Scan for the cell matching the given text and deliver its (x, y) coordinate at center. 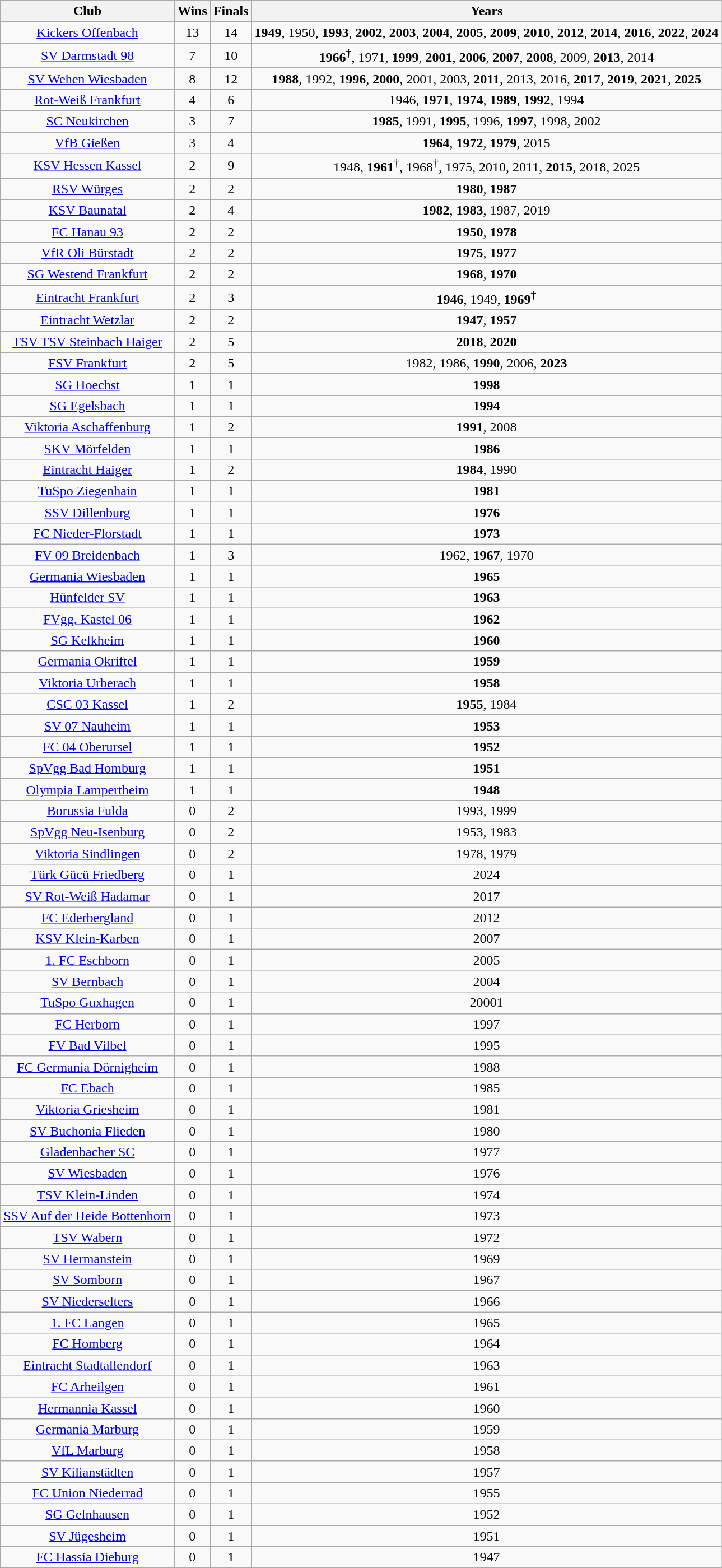
TSV TSV Steinbach Haiger (87, 342)
1. FC Eschborn (87, 960)
Years (486, 11)
SV Somborn (87, 1280)
FSV Frankfurt (87, 363)
2012 (486, 918)
1953, 1983 (486, 832)
SG Hoechst (87, 384)
1946, 1949, 1969† (486, 298)
SG Westend Frankfurt (87, 274)
9 (231, 166)
1982, 1986, 1990, 2006, 2023 (486, 363)
12 (231, 78)
1957 (486, 1472)
TuSpo Ziegenhain (87, 491)
1972 (486, 1237)
FV 09 Breidenbach (87, 555)
1968, 1970 (486, 274)
Finals (231, 11)
1961 (486, 1386)
SC Neukirchen (87, 122)
1985, 1991, 1995, 1996, 1997, 1998, 2002 (486, 122)
6 (231, 100)
1978, 1979 (486, 854)
Club (87, 11)
SpVgg Bad Homburg (87, 768)
1993, 1999 (486, 811)
2007 (486, 939)
KSV Klein-Karben (87, 939)
SV Kilianstädten (87, 1472)
SG Gelnhausen (87, 1515)
Eintracht Frankfurt (87, 298)
SV Wehen Wiesbaden (87, 78)
SV Wiesbaden (87, 1174)
1988, 1992, 1996, 2000, 2001, 2003, 2011, 2013, 2016, 2017, 2019, 2021, 2025 (486, 78)
1969 (486, 1259)
1950, 1978 (486, 231)
VfB Gießen (87, 143)
Wins (192, 11)
TSV Wabern (87, 1237)
FC Germania Dörnigheim (87, 1067)
1980, 1987 (486, 189)
2018, 2020 (486, 342)
FC Hanau 93 (87, 231)
FC 04 Oberursel (87, 747)
1947 (486, 1557)
SG Egelsbach (87, 406)
Viktoria Griesheim (87, 1109)
SKV Mörfelden (87, 448)
10 (231, 56)
2017 (486, 896)
14 (231, 32)
1997 (486, 1024)
FC Ederbergland (87, 918)
FC Ebach (87, 1088)
Olympia Lampertheim (87, 789)
Viktoria Sindlingen (87, 854)
1946, 1971, 1974, 1989, 1992, 1994 (486, 100)
2004 (486, 981)
Viktoria Urberach (87, 683)
1947, 1957 (486, 320)
20001 (486, 1003)
1. FC Langen (87, 1323)
VfL Marburg (87, 1450)
1953 (486, 725)
SG Kelkheim (87, 640)
1985 (486, 1088)
SV Rot-Weiß Hadamar (87, 896)
1977 (486, 1152)
TSV Klein-Linden (87, 1195)
1991, 2008 (486, 427)
FC Herborn (87, 1024)
1966 (486, 1301)
FC Union Niederrad (87, 1493)
RSV Würges (87, 189)
1995 (486, 1045)
1982, 1983, 1987, 2019 (486, 210)
1975, 1977 (486, 253)
1966†, 1971, 1999, 2001, 2006, 2007, 2008, 2009, 2013, 2014 (486, 56)
Hermannia Kassel (87, 1408)
KSV Hessen Kassel (87, 166)
1962, 1967, 1970 (486, 555)
1974 (486, 1195)
Rot-Weiß Frankfurt (87, 100)
Viktoria Aschaffenburg (87, 427)
1980 (486, 1130)
Eintracht Stadtallendorf (87, 1365)
1962 (486, 619)
FC Nieder-Florstadt (87, 534)
FV Bad Vilbel (87, 1045)
2024 (486, 875)
Eintracht Haiger (87, 470)
SV Buchonia Flieden (87, 1130)
FC Homberg (87, 1344)
SV Niederselters (87, 1301)
SV 07 Nauheim (87, 725)
Gladenbacher SC (87, 1152)
Kickers Offenbach (87, 32)
1964, 1972, 1979, 2015 (486, 143)
1949, 1950, 1993, 2002, 2003, 2004, 2005, 2009, 2010, 2012, 2014, 2016, 2022, 2024 (486, 32)
1998 (486, 384)
1964 (486, 1344)
2005 (486, 960)
SV Bernbach (87, 981)
VfR Oli Bürstadt (87, 253)
FC Arheilgen (87, 1386)
KSV Baunatal (87, 210)
CSC 03 Kassel (87, 704)
Hünfelder SV (87, 598)
1955, 1984 (486, 704)
8 (192, 78)
SV Darmstadt 98 (87, 56)
SV Hermanstein (87, 1259)
1986 (486, 448)
SV Jügesheim (87, 1536)
Germania Okriftel (87, 662)
1948 (486, 789)
SSV Dillenburg (87, 513)
1994 (486, 406)
SpVgg Neu-Isenburg (87, 832)
1984, 1990 (486, 470)
1948, 1961†, 1968†, 1975, 2010, 2011, 2015, 2018, 2025 (486, 166)
1967 (486, 1280)
SSV Auf der Heide Bottenhorn (87, 1216)
13 (192, 32)
Eintracht Wetzlar (87, 320)
Germania Marburg (87, 1429)
TuSpo Guxhagen (87, 1003)
Borussia Fulda (87, 811)
FVgg. Kastel 06 (87, 619)
Germania Wiesbaden (87, 576)
Türk Gücü Friedberg (87, 875)
1988 (486, 1067)
FC Hassia Dieburg (87, 1557)
1955 (486, 1493)
